Locate the cell with the specified text and output its (X, Y) center coordinate. 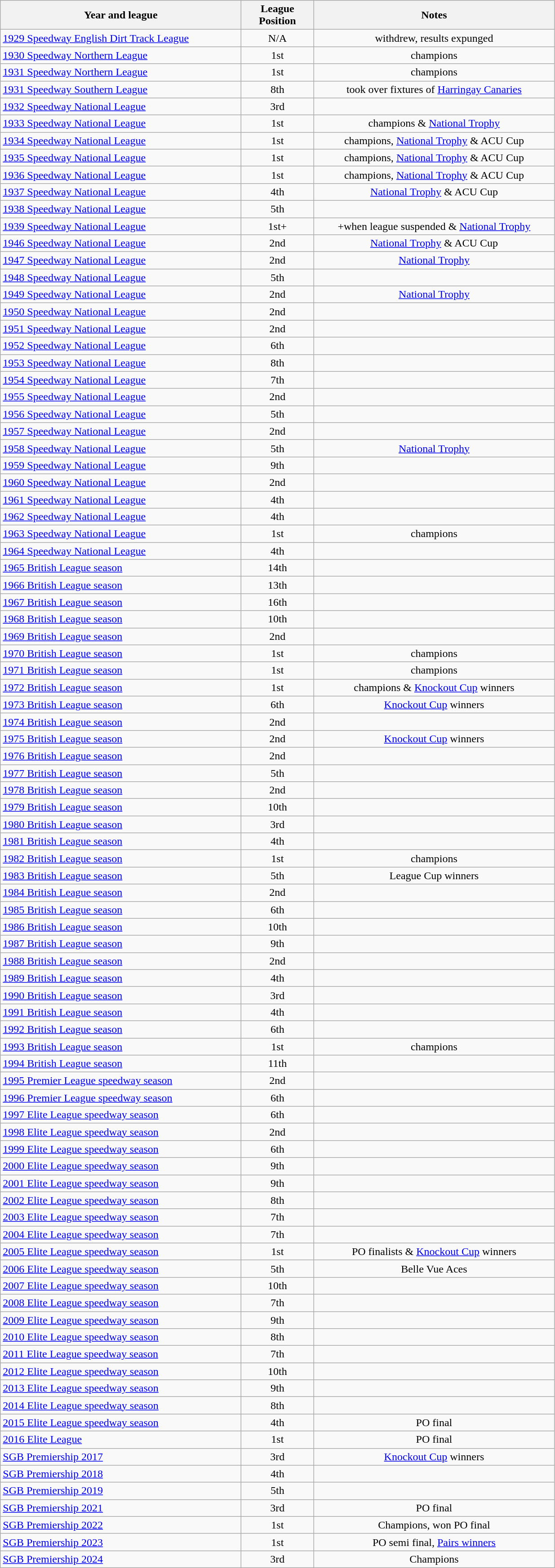
2008 Elite League speedway season (121, 1303)
1999 Elite League speedway season (121, 1149)
1957 Speedway National League (121, 431)
2015 Elite League speedway season (121, 1423)
2011 Elite League speedway season (121, 1354)
SGB Premiership 2022 (121, 1525)
1996 Premier League speedway season (121, 1098)
1935 Speedway National League (121, 158)
1986 British League season (121, 927)
2000 Elite League speedway season (121, 1166)
1975 British League season (121, 739)
1991 British League season (121, 1012)
1931 Speedway Southern League (121, 89)
+when league suspended & National Trophy (434, 226)
SGB Premiership 2021 (121, 1508)
2012 Elite League speedway season (121, 1371)
PO semi final, Pairs winners (434, 1542)
1984 British League season (121, 893)
1995 Premier League speedway season (121, 1081)
1962 Speedway National League (121, 517)
1946 Speedway National League (121, 243)
1948 Speedway National League (121, 277)
Notes (434, 15)
1933 Speedway National League (121, 123)
14th (278, 568)
1937 Speedway National League (121, 192)
1985 British League season (121, 910)
1934 Speedway National League (121, 141)
1982 British League season (121, 859)
2005 Elite League speedway season (121, 1251)
1997 Elite League speedway season (121, 1115)
Year and league (121, 15)
champions & National Trophy (434, 123)
1989 British League season (121, 978)
2002 Elite League speedway season (121, 1200)
2001 Elite League speedway season (121, 1183)
2013 Elite League speedway season (121, 1388)
1992 British League season (121, 1029)
1973 British League season (121, 705)
1977 British League season (121, 773)
1953 Speedway National League (121, 363)
2009 Elite League speedway season (121, 1320)
1972 British League season (121, 687)
1959 Speedway National League (121, 465)
1969 British League season (121, 636)
League Position (278, 15)
1952 Speedway National League (121, 346)
1939 Speedway National League (121, 226)
1970 British League season (121, 653)
1932 Speedway National League (121, 106)
League Cup winners (434, 876)
1980 British League season (121, 824)
1978 British League season (121, 790)
1987 British League season (121, 944)
Champions (434, 1559)
1936 Speedway National League (121, 175)
SGB Premiership 2019 (121, 1491)
1947 Speedway National League (121, 260)
1949 Speedway National League (121, 295)
13th (278, 585)
1954 Speedway National League (121, 380)
1990 British League season (121, 995)
1938 Speedway National League (121, 209)
1976 British League season (121, 756)
2003 Elite League speedway season (121, 1217)
1998 Elite League speedway season (121, 1132)
took over fixtures of Harringay Canaries (434, 89)
1967 British League season (121, 602)
champions & Knockout Cup winners (434, 687)
2004 Elite League speedway season (121, 1234)
11th (278, 1064)
1988 British League season (121, 961)
1958 Speedway National League (121, 448)
1963 Speedway National League (121, 534)
N/A (278, 38)
1966 British League season (121, 585)
16th (278, 602)
2014 Elite League speedway season (121, 1405)
1961 Speedway National League (121, 500)
2010 Elite League speedway season (121, 1337)
1st+ (278, 226)
1951 Speedway National League (121, 329)
1993 British League season (121, 1047)
1974 British League season (121, 722)
1981 British League season (121, 841)
Champions, won PO final (434, 1525)
1930 Speedway Northern League (121, 55)
1983 British League season (121, 876)
2016 Elite League (121, 1440)
SGB Premiership 2023 (121, 1542)
1968 British League season (121, 619)
SGB Premiership 2018 (121, 1474)
1950 Speedway National League (121, 312)
1965 British League season (121, 568)
2007 Elite League speedway season (121, 1286)
1929 Speedway English Dirt Track League (121, 38)
1931 Speedway Northern League (121, 72)
withdrew, results expunged (434, 38)
SGB Premiership 2024 (121, 1559)
1956 Speedway National League (121, 414)
1971 British League season (121, 670)
PO finalists & Knockout Cup winners (434, 1251)
1964 Speedway National League (121, 551)
2006 Elite League speedway season (121, 1268)
1960 Speedway National League (121, 482)
1994 British League season (121, 1064)
SGB Premiership 2017 (121, 1457)
1955 Speedway National League (121, 397)
1979 British League season (121, 807)
Belle Vue Aces (434, 1268)
